Extract the [x, y] coordinate from the center of the cell holding the provided text.  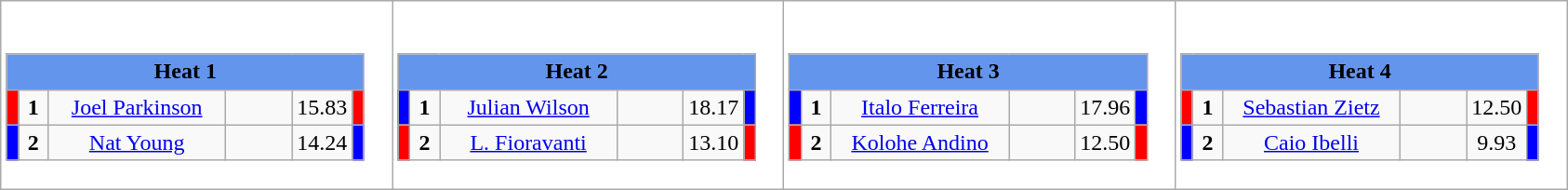
17.96 [1105, 107]
Heat 2 1 Julian Wilson 18.17 2 L. Fioravanti 13.10 [588, 95]
Joel Parkinson [138, 107]
L. Fioravanti [528, 142]
Julian Wilson [528, 107]
9.93 [1497, 142]
Kolohe Andino [921, 142]
Heat 1 1 Joel Parkinson 15.83 2 Nat Young 14.24 [197, 95]
Heat 4 1 Sebastian Zietz 12.50 2 Caio Ibelli 9.93 [1371, 95]
Italo Ferreira [921, 107]
14.24 [322, 142]
Heat 4 [1360, 72]
13.10 [714, 142]
Sebastian Zietz [1311, 107]
Nat Young [138, 142]
Heat 2 [577, 72]
Heat 3 [968, 72]
Caio Ibelli [1311, 142]
Heat 3 1 Italo Ferreira 17.96 2 Kolohe Andino 12.50 [980, 95]
15.83 [322, 107]
18.17 [714, 107]
Heat 1 [185, 72]
